Return the (x, y) coordinate for the center point of the cell that contains the specified text.  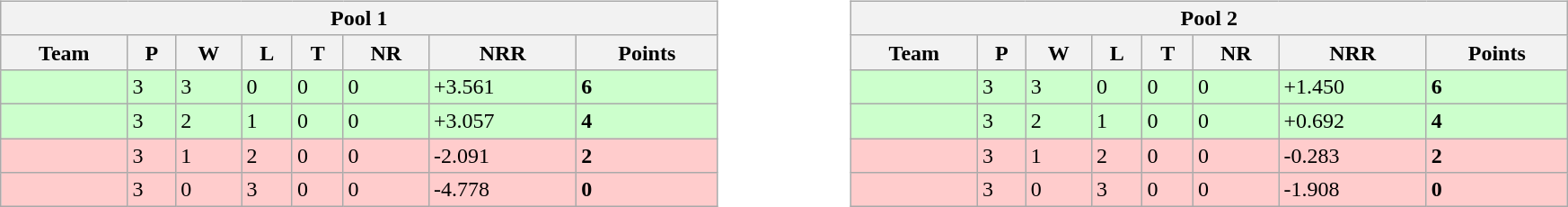
-4.778 (503, 190)
-0.283 (1352, 156)
-2.091 (503, 156)
-1.908 (1352, 190)
+1.450 (1352, 86)
+3.561 (503, 86)
Pool 1 (359, 18)
Pool 2 (1209, 18)
+0.692 (1352, 121)
+3.057 (503, 121)
